Capture the cell that displays the provided text and extract its (x, y) central coordinate. 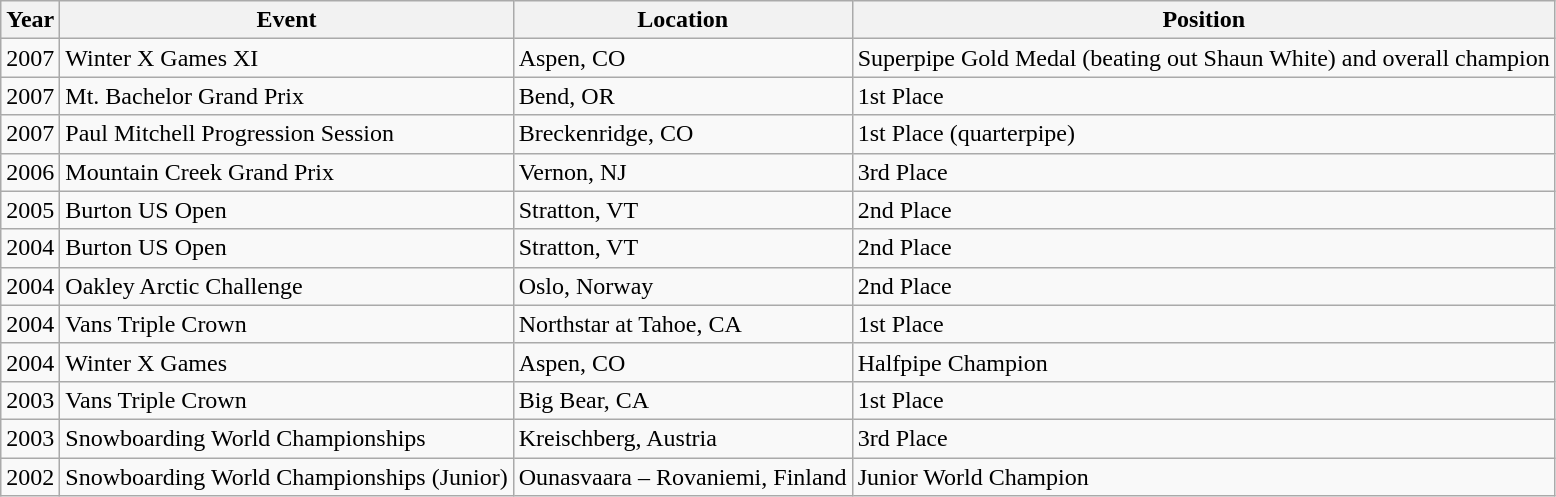
Breckenridge, CO (682, 134)
Ounasvaara – Rovaniemi, Finland (682, 477)
Event (286, 20)
Northstar at Tahoe, CA (682, 324)
2006 (30, 172)
2002 (30, 477)
Oslo, Norway (682, 286)
Paul Mitchell Progression Session (286, 134)
Kreischberg, Austria (682, 438)
Year (30, 20)
Mt. Bachelor Grand Prix (286, 96)
Big Bear, CA (682, 400)
2005 (30, 210)
Superpipe Gold Medal (beating out Shaun White) and overall champion (1204, 58)
Winter X Games (286, 362)
Bend, OR (682, 96)
Winter X Games XI (286, 58)
1st Place (quarterpipe) (1204, 134)
Snowboarding World Championships (286, 438)
Halfpipe Champion (1204, 362)
Mountain Creek Grand Prix (286, 172)
Oakley Arctic Challenge (286, 286)
Vernon, NJ (682, 172)
Snowboarding World Championships (Junior) (286, 477)
Location (682, 20)
Junior World Champion (1204, 477)
Position (1204, 20)
